Find where the given text appears and provide that cell's center as (x, y) coordinate. 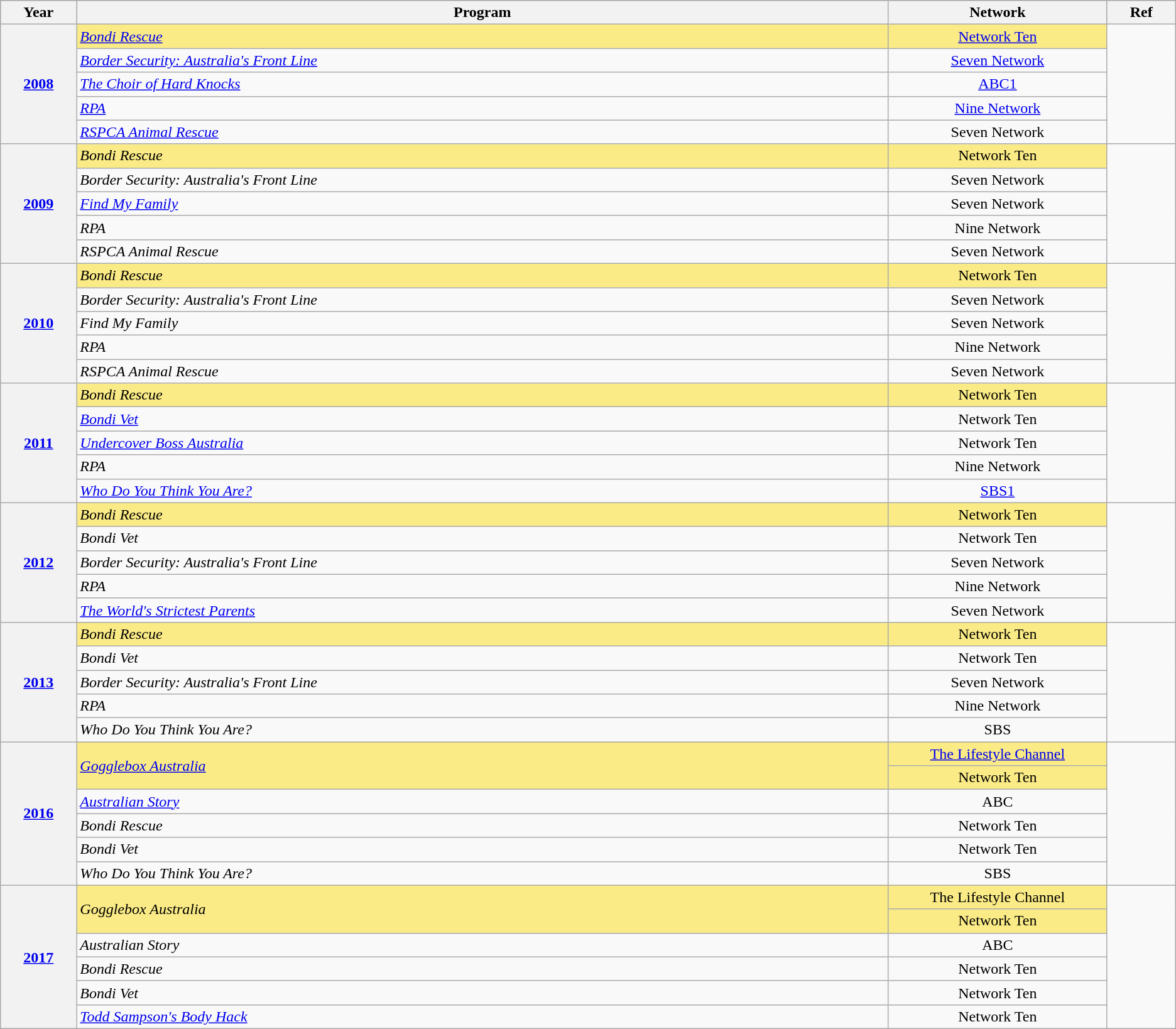
2012 (39, 562)
SBS1 (998, 491)
Year (39, 13)
The World's Strictest Parents (482, 610)
2016 (39, 814)
2011 (39, 443)
ABC1 (998, 84)
Undercover Boss Australia (482, 443)
2008 (39, 84)
Program (482, 13)
Todd Sampson's Body Hack (482, 1016)
2010 (39, 323)
2013 (39, 682)
2017 (39, 957)
Network (998, 13)
The Choir of Hard Knocks (482, 84)
2009 (39, 204)
Ref (1141, 13)
